Find where the given text appears and provide that cell's center as (x, y) coordinate. 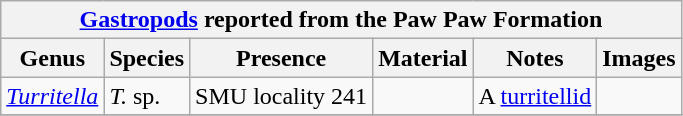
SMU locality 241 (282, 96)
T. sp. (147, 96)
Turritella (52, 96)
Material (423, 58)
Notes (535, 58)
Species (147, 58)
Presence (282, 58)
Images (639, 58)
A turritellid (535, 96)
Genus (52, 58)
Gastropods reported from the Paw Paw Formation (341, 20)
